Return (x, y) of the center of cell containing provided text 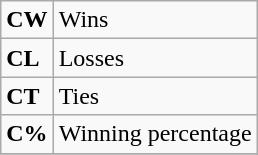
CW (27, 20)
Wins (155, 20)
C% (27, 134)
CL (27, 58)
Winning percentage (155, 134)
Losses (155, 58)
Ties (155, 96)
CT (27, 96)
